Determine the (x, y) coordinate at the center of the cell enclosing the given text.  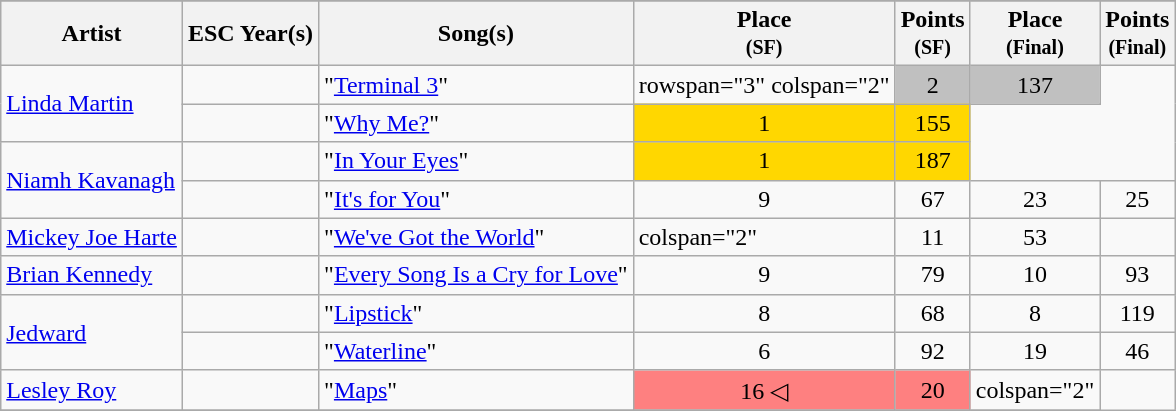
137 (1035, 85)
155 (932, 123)
Song(s) (476, 34)
"Terminal 3" (476, 85)
11 (932, 237)
119 (1138, 313)
"It's for You" (476, 199)
Place(Final) (1035, 34)
"We've Got the World" (476, 237)
Points(SF) (932, 34)
2 (932, 85)
68 (932, 313)
Linda Martin (92, 104)
"In Your Eyes" (476, 161)
ESC Year(s) (250, 34)
53 (1035, 237)
79 (932, 275)
Artist (92, 34)
93 (1138, 275)
23 (1035, 199)
19 (1035, 351)
"Lipstick" (476, 313)
Jedward (92, 332)
16 ◁ (764, 390)
187 (932, 161)
25 (1138, 199)
"Every Song Is a Cry for Love" (476, 275)
Brian Kennedy (92, 275)
10 (1035, 275)
46 (1138, 351)
Points(Final) (1138, 34)
Niamh Kavanagh (92, 180)
Mickey Joe Harte (92, 237)
6 (764, 351)
20 (932, 390)
Place(SF) (764, 34)
"Waterline" (476, 351)
"Maps" (476, 390)
67 (932, 199)
rowspan="3" colspan="2" (764, 85)
92 (932, 351)
"Why Me?" (476, 123)
Lesley Roy (92, 390)
